Locate the cell with the specified text and output its (x, y) center coordinate. 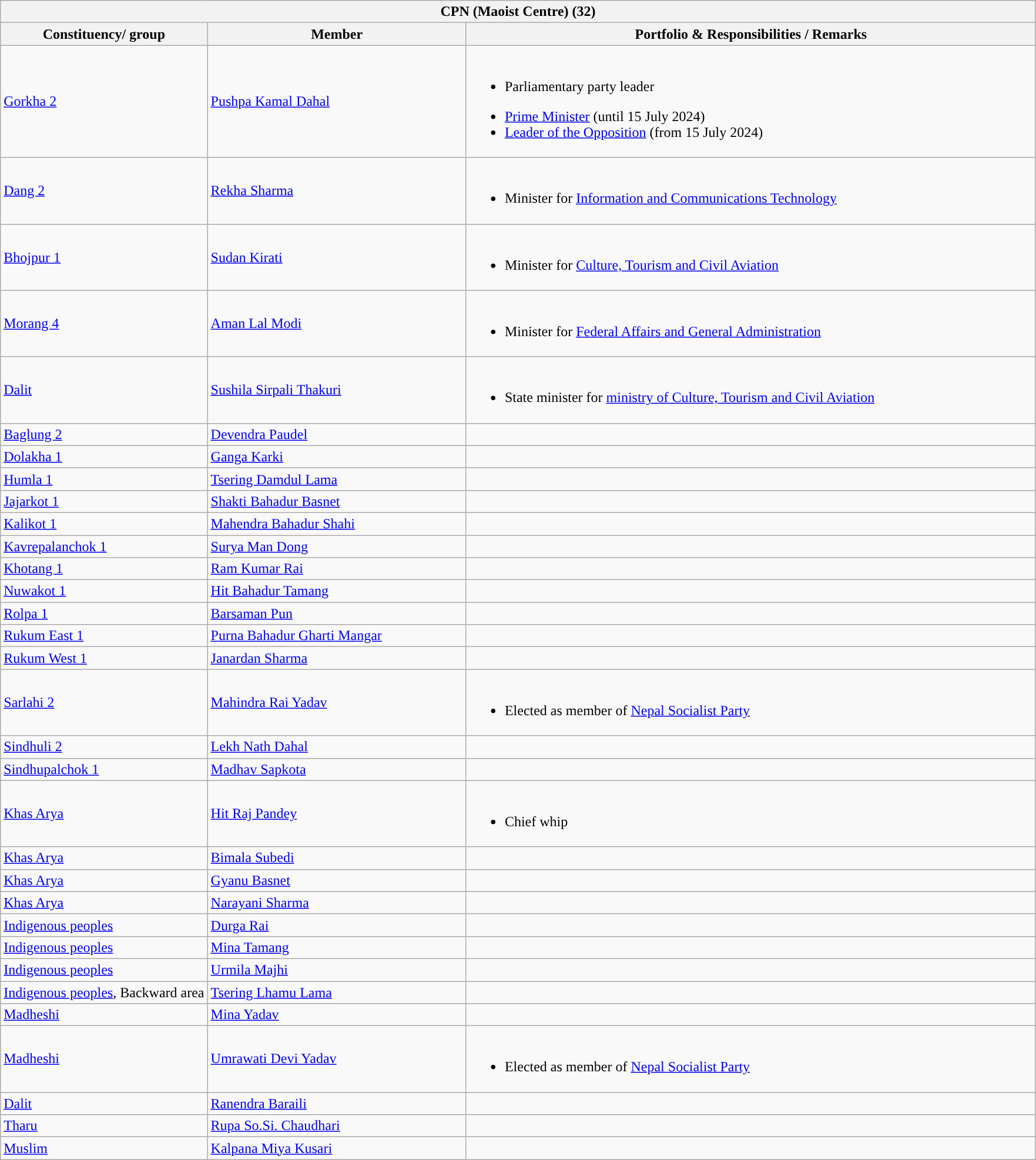
Parliamentary party leaderPrime Minister (until 15 July 2024)Leader of the Opposition (from 15 July 2024) (751, 101)
Gyanu Basnet (337, 880)
Chief whip (751, 813)
Rukum West 1 (104, 658)
Narayani Sharma (337, 903)
Purna Bahadur Gharti Mangar (337, 636)
Surya Man Dong (337, 546)
Dolakha 1 (104, 457)
Rekha Sharma (337, 190)
Pushpa Kamal Dahal (337, 101)
Rukum East 1 (104, 636)
Rolpa 1 (104, 613)
Urmila Majhi (337, 970)
Ranendra Baraili (337, 1104)
Minister for Information and Communications Technology (751, 190)
Kavrepalanchok 1 (104, 546)
Nuwakot 1 (104, 591)
Dang 2 (104, 190)
Rupa So.Si. Chaudhari (337, 1126)
Tharu (104, 1126)
Indigenous peoples, Backward area (104, 993)
Minister for Federal Affairs and General Administration (751, 323)
Gorkha 2 (104, 101)
Jajarkot 1 (104, 501)
Sudan Kirati (337, 257)
Bimala Subedi (337, 858)
Khotang 1 (104, 569)
CPN (Maoist Centre) (32) (518, 12)
Sindhupalchok 1 (104, 769)
Kalpana Miya Kusari (337, 1148)
Portfolio & Responsibilities / Remarks (751, 34)
Ram Kumar Rai (337, 569)
Member (337, 34)
Kalikot 1 (104, 524)
Mahendra Bahadur Shahi (337, 524)
Tsering Lhamu Lama (337, 993)
Sushila Sirpali Thakuri (337, 390)
Barsaman Pun (337, 613)
Bhojpur 1 (104, 257)
Minister for Culture, Tourism and Civil Aviation (751, 257)
Hit Raj Pandey (337, 813)
Morang 4 (104, 323)
Janardan Sharma (337, 658)
State minister for ministry of Culture, Tourism and Civil Aviation (751, 390)
Baglung 2 (104, 434)
Constituency/ group (104, 34)
Madhav Sapkota (337, 769)
Umrawati Devi Yadav (337, 1059)
Devendra Paudel (337, 434)
Ganga Karki (337, 457)
Tsering Damdul Lama (337, 479)
Mina Yadav (337, 1015)
Aman Lal Modi (337, 323)
Hit Bahadur Tamang (337, 591)
Shakti Bahadur Basnet (337, 501)
Sindhuli 2 (104, 747)
Lekh Nath Dahal (337, 747)
Mahindra Rai Yadav (337, 703)
Mina Tamang (337, 947)
Humla 1 (104, 479)
Muslim (104, 1148)
Sarlahi 2 (104, 703)
Durga Rai (337, 925)
